Search for the cell housing the specified text and yield its [X, Y] center coordinate. 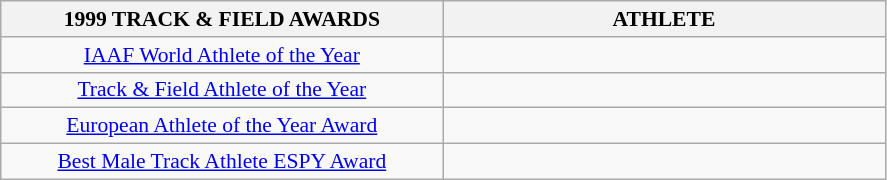
1999 TRACK & FIELD AWARDS [222, 19]
Track & Field Athlete of the Year [222, 90]
IAAF World Athlete of the Year [222, 55]
European Athlete of the Year Award [222, 126]
Best Male Track Athlete ESPY Award [222, 162]
ATHLETE [664, 19]
